Determine the [X, Y] coordinate at the center of the cell enclosing the given text.  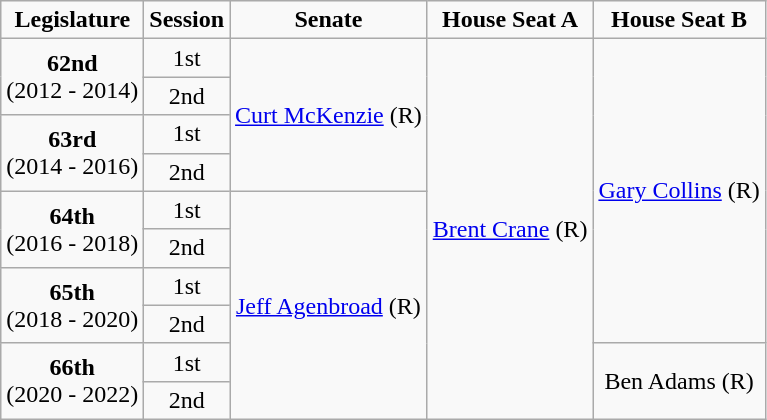
House Seat A [510, 20]
64th (2016 - 2018) [72, 229]
66th (2020 - 2022) [72, 381]
Jeff Agenbroad (R) [329, 305]
Brent Crane (R) [510, 230]
Curt McKenzie (R) [329, 115]
Senate [329, 20]
Session [187, 20]
Ben Adams (R) [679, 381]
House Seat B [679, 20]
Legislature [72, 20]
63rd (2014 - 2016) [72, 153]
65th (2018 - 2020) [72, 305]
62nd (2012 - 2014) [72, 77]
Gary Collins (R) [679, 191]
